Determine the (x, y) coordinate at the center of the cell enclosing the given text.  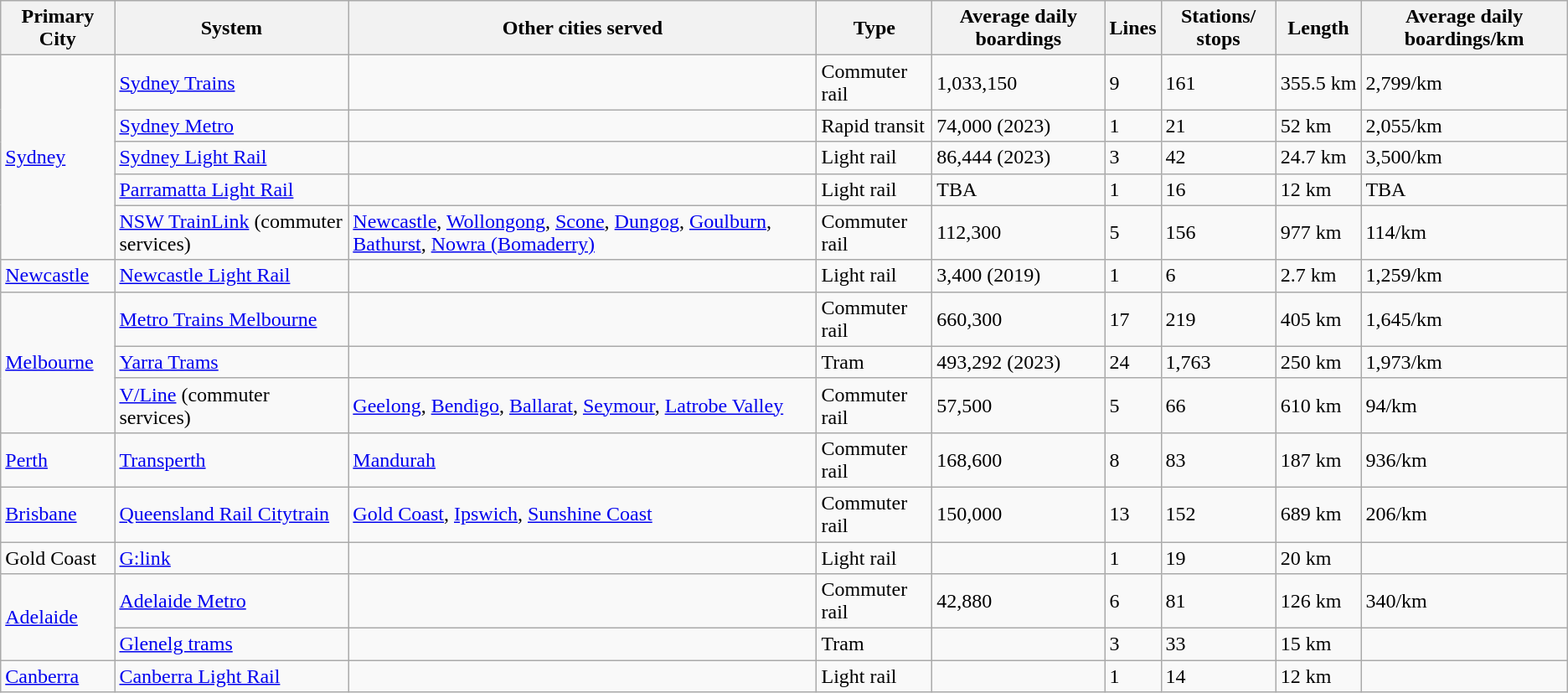
Newcastle Light Rail (231, 276)
Transperth (231, 459)
Primary City (58, 28)
Parramatta Light Rail (231, 189)
2.7 km (1318, 276)
2,055/km (1464, 126)
33 (1218, 644)
689 km (1318, 515)
152 (1218, 515)
1,973/km (1464, 362)
Rapid transit (874, 126)
493,292 (2023) (1019, 362)
Length (1318, 28)
Newcastle, Wollongong, Scone, Dungog, Goulburn, Bathurst, Nowra (Bomaderry) (583, 233)
42 (1218, 158)
168,600 (1019, 459)
21 (1218, 126)
Average daily boardings/km (1464, 28)
13 (1132, 515)
Adelaide Metro (231, 602)
660,300 (1019, 318)
Canberra (58, 676)
G:link (231, 557)
610 km (1318, 406)
Gold Coast, Ipswich, Sunshine Coast (583, 515)
81 (1218, 602)
16 (1218, 189)
Brisbane (58, 515)
Melbourne (58, 362)
3,500/km (1464, 158)
1,763 (1218, 362)
Glenelg trams (231, 644)
Average daily boardings (1019, 28)
Sydney Light Rail (231, 158)
1,033,150 (1019, 82)
Other cities served (583, 28)
206/km (1464, 515)
355.5 km (1318, 82)
Canberra Light Rail (231, 676)
9 (1132, 82)
977 km (1318, 233)
42,880 (1019, 602)
66 (1218, 406)
Lines (1132, 28)
Type (874, 28)
V/Line (commuter services) (231, 406)
24 (1132, 362)
156 (1218, 233)
Geelong, Bendigo, Ballarat, Seymour, Latrobe Valley (583, 406)
112,300 (1019, 233)
86,444 (2023) (1019, 158)
74,000 (2023) (1019, 126)
Mandurah (583, 459)
Metro Trains Melbourne (231, 318)
3,400 (2019) (1019, 276)
Perth (58, 459)
System (231, 28)
114/km (1464, 233)
52 km (1318, 126)
Sydney (58, 158)
Adelaide (58, 617)
20 km (1318, 557)
Yarra Trams (231, 362)
219 (1218, 318)
19 (1218, 557)
187 km (1318, 459)
126 km (1318, 602)
57,500 (1019, 406)
340/km (1464, 602)
NSW TrainLink (commuter services) (231, 233)
15 km (1318, 644)
Gold Coast (58, 557)
1,645/km (1464, 318)
936/km (1464, 459)
150,000 (1019, 515)
17 (1132, 318)
Stations/ stops (1218, 28)
8 (1132, 459)
Newcastle (58, 276)
Queensland Rail Citytrain (231, 515)
1,259/km (1464, 276)
250 km (1318, 362)
405 km (1318, 318)
83 (1218, 459)
Sydney Trains (231, 82)
14 (1218, 676)
24.7 km (1318, 158)
94/km (1464, 406)
161 (1218, 82)
Sydney Metro (231, 126)
2,799/km (1464, 82)
